Identify which cell holds the provided text, then report its [X, Y] central coordinate. 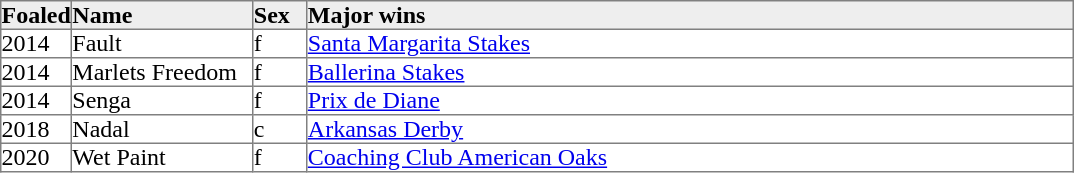
c [280, 129]
Arkansas Derby [690, 129]
2018 [36, 129]
2020 [36, 157]
Wet Paint [163, 157]
Marlets Freedom [163, 72]
Prix de Diane [690, 100]
Sex [280, 15]
Senga [163, 100]
Name [163, 15]
Nadal [163, 129]
Santa Margarita Stakes [690, 43]
Fault [163, 43]
Coaching Club American Oaks [690, 157]
Foaled [36, 15]
Major wins [690, 15]
Ballerina Stakes [690, 72]
